Provide the [X, Y] coordinate of the cell's center where the given text is located.  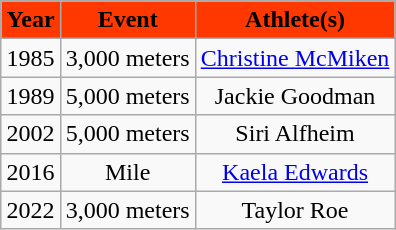
Jackie Goodman [295, 96]
2002 [30, 134]
Athlete(s) [295, 20]
Siri Alfheim [295, 134]
Kaela Edwards [295, 172]
1985 [30, 58]
1989 [30, 96]
Year [30, 20]
2016 [30, 172]
Event [128, 20]
Taylor Roe [295, 210]
Christine McMiken [295, 58]
2022 [30, 210]
Mile [128, 172]
